Return (X, Y) of the center of cell containing provided text 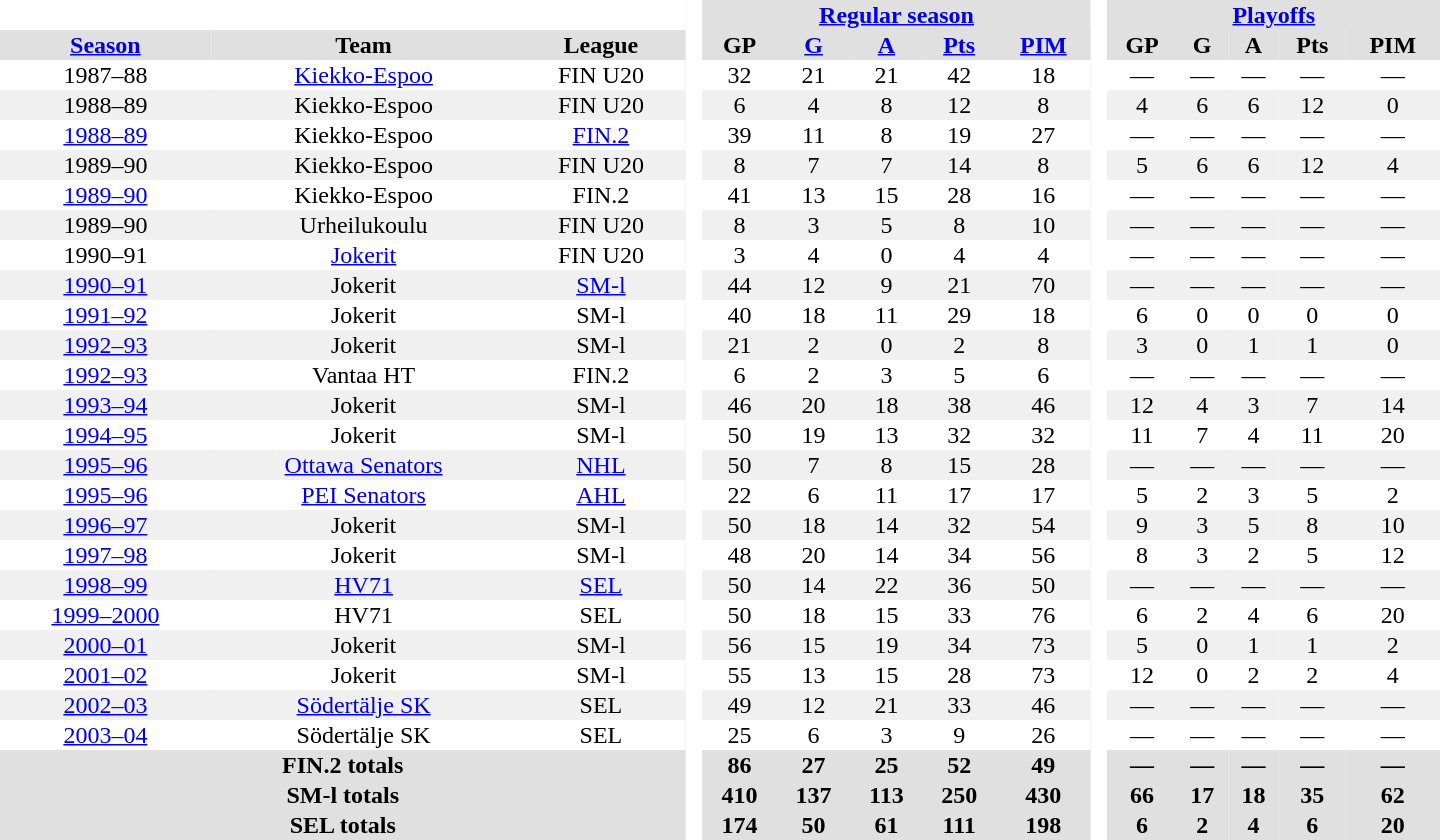
70 (1043, 285)
1996–97 (106, 525)
42 (959, 75)
Ottawa Senators (364, 465)
62 (1393, 795)
2001–02 (106, 675)
2000–01 (106, 645)
NHL (600, 465)
52 (959, 765)
1997–98 (106, 555)
Urheilukoulu (364, 225)
41 (740, 195)
174 (740, 825)
66 (1142, 795)
League (600, 45)
44 (740, 285)
Vantaa HT (364, 375)
SM-l totals (342, 795)
86 (740, 765)
29 (959, 315)
FIN.2 totals (342, 765)
38 (959, 405)
35 (1312, 795)
111 (959, 825)
410 (740, 795)
113 (887, 795)
16 (1043, 195)
1999–2000 (106, 615)
1994–95 (106, 435)
39 (740, 135)
Playoffs (1274, 15)
1987–88 (106, 75)
137 (814, 795)
1993–94 (106, 405)
2003–04 (106, 735)
250 (959, 795)
61 (887, 825)
55 (740, 675)
198 (1043, 825)
SEL totals (342, 825)
Team (364, 45)
48 (740, 555)
54 (1043, 525)
AHL (600, 495)
40 (740, 315)
Season (106, 45)
36 (959, 585)
1998–99 (106, 585)
26 (1043, 735)
Regular season (897, 15)
1991–92 (106, 315)
76 (1043, 615)
2002–03 (106, 705)
PEI Senators (364, 495)
430 (1043, 795)
